Return the [x, y] coordinate for the center point of the cell that contains the specified text.  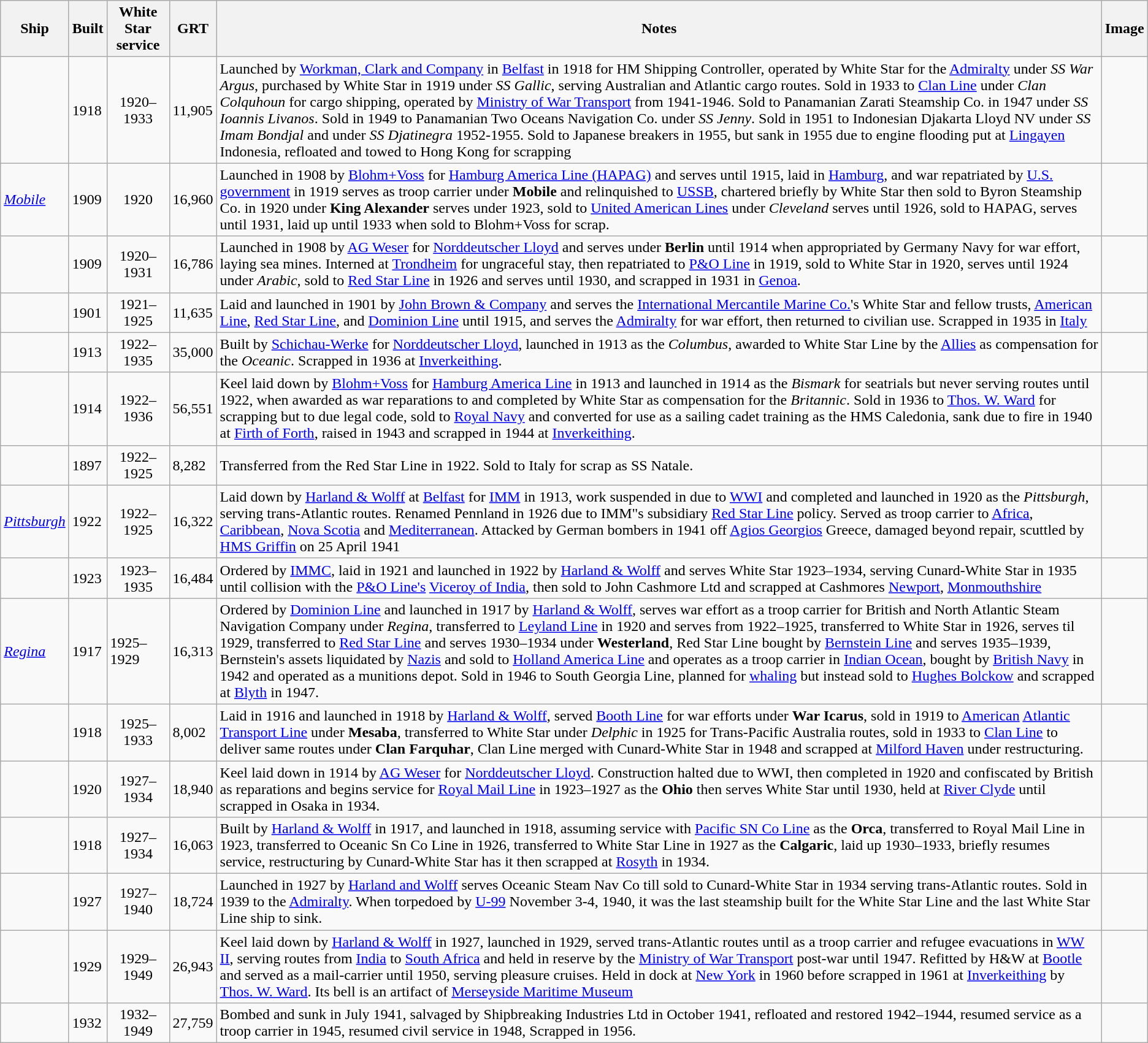
1927 [88, 902]
1922 [88, 521]
16,960 [193, 200]
16,322 [193, 521]
1913 [88, 352]
1927–1940 [138, 902]
Notes [659, 29]
Image [1125, 29]
11,635 [193, 313]
16,484 [193, 578]
Pittsburgh [35, 521]
8,282 [193, 465]
18,940 [193, 789]
1923–1935 [138, 578]
1914 [88, 408]
1920–1933 [138, 110]
1922–1936 [138, 408]
8,002 [193, 732]
26,943 [193, 966]
1922–1935 [138, 352]
1920–1931 [138, 264]
1925–1933 [138, 732]
Built [88, 29]
Mobile [35, 200]
1925–1929 [138, 651]
16,786 [193, 264]
1897 [88, 465]
1932 [88, 1023]
16,313 [193, 651]
56,551 [193, 408]
Transferred from the Red Star Line in 1922. Sold to Italy for scrap as SS Natale. [659, 465]
1932–1949 [138, 1023]
GRT [193, 29]
1901 [88, 313]
11,905 [193, 110]
16,063 [193, 846]
Regina [35, 651]
White Star service [138, 29]
1923 [88, 578]
Ship [35, 29]
1921–1925 [138, 313]
1917 [88, 651]
35,000 [193, 352]
27,759 [193, 1023]
1929–1949 [138, 966]
18,724 [193, 902]
1929 [88, 966]
